Locate the cell with the specified text and output its (x, y) center coordinate. 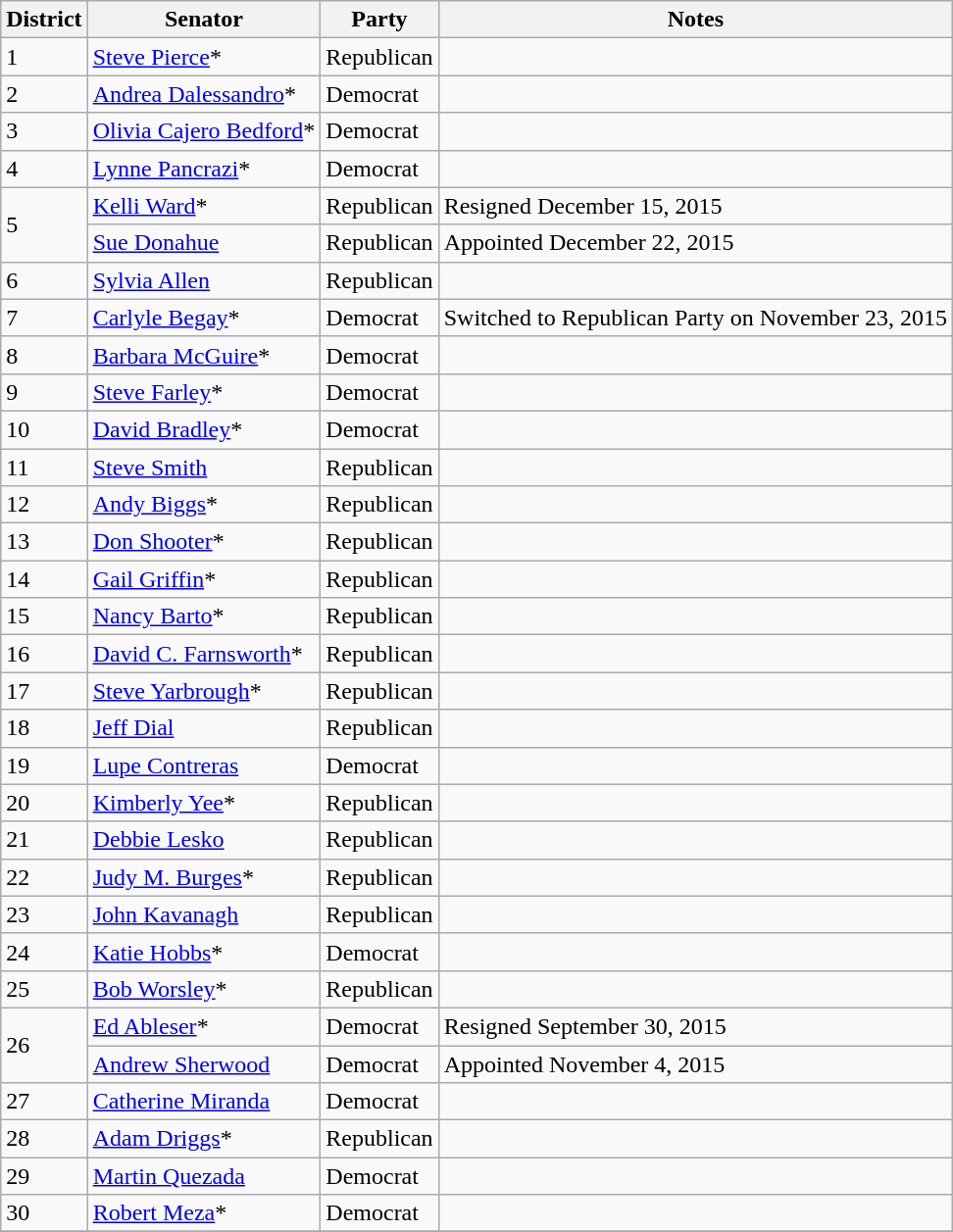
Martin Quezada (204, 1176)
1 (44, 57)
5 (44, 224)
27 (44, 1102)
26 (44, 1045)
Kelli Ward* (204, 206)
16 (44, 654)
Andy Biggs* (204, 505)
Party (379, 20)
8 (44, 355)
12 (44, 505)
Adam Driggs* (204, 1139)
11 (44, 468)
28 (44, 1139)
7 (44, 318)
Jeff Dial (204, 728)
2 (44, 94)
Debbie Lesko (204, 840)
John Kavanagh (204, 914)
Resigned December 15, 2015 (695, 206)
Bob Worsley* (204, 989)
Barbara McGuire* (204, 355)
17 (44, 691)
Switched to Republican Party on November 23, 2015 (695, 318)
Steve Smith (204, 468)
Steve Yarbrough* (204, 691)
Appointed November 4, 2015 (695, 1063)
10 (44, 429)
3 (44, 131)
David C. Farnsworth* (204, 654)
Sue Donahue (204, 243)
30 (44, 1213)
David Bradley* (204, 429)
Nancy Barto* (204, 616)
Sylvia Allen (204, 280)
19 (44, 765)
Steve Pierce* (204, 57)
Notes (695, 20)
Steve Farley* (204, 392)
Gail Griffin* (204, 579)
25 (44, 989)
4 (44, 169)
14 (44, 579)
Judy M. Burges* (204, 877)
Katie Hobbs* (204, 952)
20 (44, 803)
24 (44, 952)
Resigned September 30, 2015 (695, 1026)
District (44, 20)
Robert Meza* (204, 1213)
Don Shooter* (204, 542)
9 (44, 392)
18 (44, 728)
Ed Ableser* (204, 1026)
22 (44, 877)
Kimberly Yee* (204, 803)
Olivia Cajero Bedford* (204, 131)
13 (44, 542)
Appointed December 22, 2015 (695, 243)
Andrea Dalessandro* (204, 94)
Carlyle Begay* (204, 318)
29 (44, 1176)
15 (44, 616)
Catherine Miranda (204, 1102)
23 (44, 914)
Lupe Contreras (204, 765)
21 (44, 840)
6 (44, 280)
Andrew Sherwood (204, 1063)
Senator (204, 20)
Lynne Pancrazi* (204, 169)
